Pinpoint the cell where the given text exists, returning its [X, Y] midpoint coordinate. 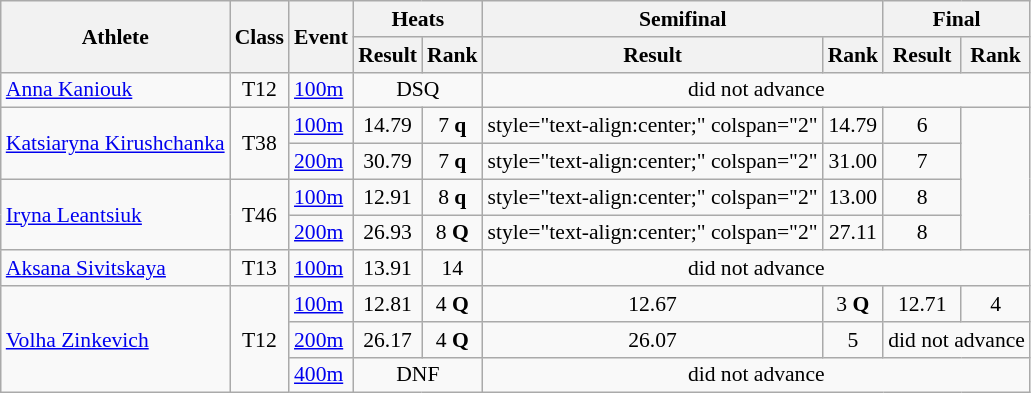
Final [956, 19]
12.91 [388, 197]
5 [854, 340]
13.00 [854, 197]
6 [922, 126]
Anna Kaniouk [116, 90]
T38 [260, 144]
30.79 [388, 162]
12.71 [922, 304]
13.91 [388, 269]
Semifinal [684, 19]
14 [452, 269]
4 [996, 304]
8 Q [452, 233]
Class [260, 36]
27.11 [854, 233]
Event [321, 36]
31.00 [854, 162]
T13 [260, 269]
Iryna Leantsiuk [116, 214]
8 q [452, 197]
Volha Zinkevich [116, 340]
26.93 [388, 233]
12.67 [653, 304]
12.81 [388, 304]
7 [922, 162]
Aksana Sivitskaya [116, 269]
Athlete [116, 36]
3 Q [854, 304]
T46 [260, 214]
400m [321, 375]
26.17 [388, 340]
DSQ [418, 90]
Heats [418, 19]
DNF [418, 375]
26.07 [653, 340]
Katsiaryna Kirushchanka [116, 144]
